Output the (X, Y) coordinate of the center of the cell containing the given text.  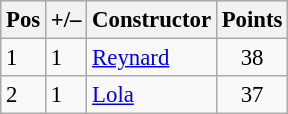
Points (252, 20)
Lola (152, 95)
+/– (66, 20)
Constructor (152, 20)
37 (252, 95)
2 (24, 95)
Pos (24, 20)
38 (252, 58)
Reynard (152, 58)
